Determine the [X, Y] coordinate at the center of the cell enclosing the given text.  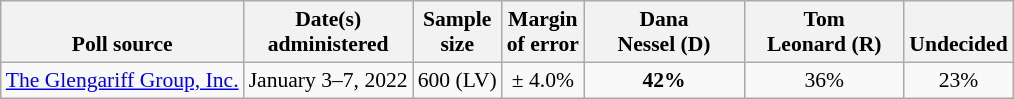
Undecided [958, 32]
600 (LV) [458, 80]
42% [664, 80]
± 4.0% [543, 80]
23% [958, 80]
TomLeonard (R) [824, 32]
Poll source [122, 32]
Date(s)administered [328, 32]
36% [824, 80]
January 3–7, 2022 [328, 80]
The Glengariff Group, Inc. [122, 80]
Marginof error [543, 32]
DanaNessel (D) [664, 32]
Samplesize [458, 32]
